For the text-containing cell, return its midpoint in (X, Y) coordinate format. 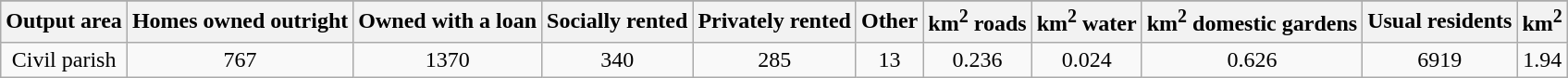
767 (240, 59)
km2 roads (977, 22)
0.626 (1252, 59)
Usual residents (1439, 22)
1.94 (1542, 59)
km2 water (1086, 22)
Owned with a loan (448, 22)
km2 domestic gardens (1252, 22)
Civil parish (65, 59)
0.024 (1086, 59)
285 (775, 59)
0.236 (977, 59)
Homes owned outright (240, 22)
Socially rented (618, 22)
km2 (1542, 22)
Other (889, 22)
1370 (448, 59)
340 (618, 59)
6919 (1439, 59)
Output area (65, 22)
13 (889, 59)
Privately rented (775, 22)
